Determine the (X, Y) coordinate at the center of the cell enclosing the given text.  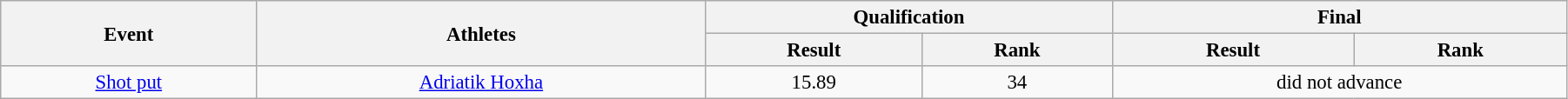
Adriatik Hoxha (481, 82)
Athletes (481, 33)
15.89 (814, 82)
34 (1017, 82)
did not advance (1339, 82)
Shot put (129, 82)
Event (129, 33)
Final (1339, 17)
Qualification (908, 17)
